From the cell containing the given text, extract its center point as [x, y] coordinate. 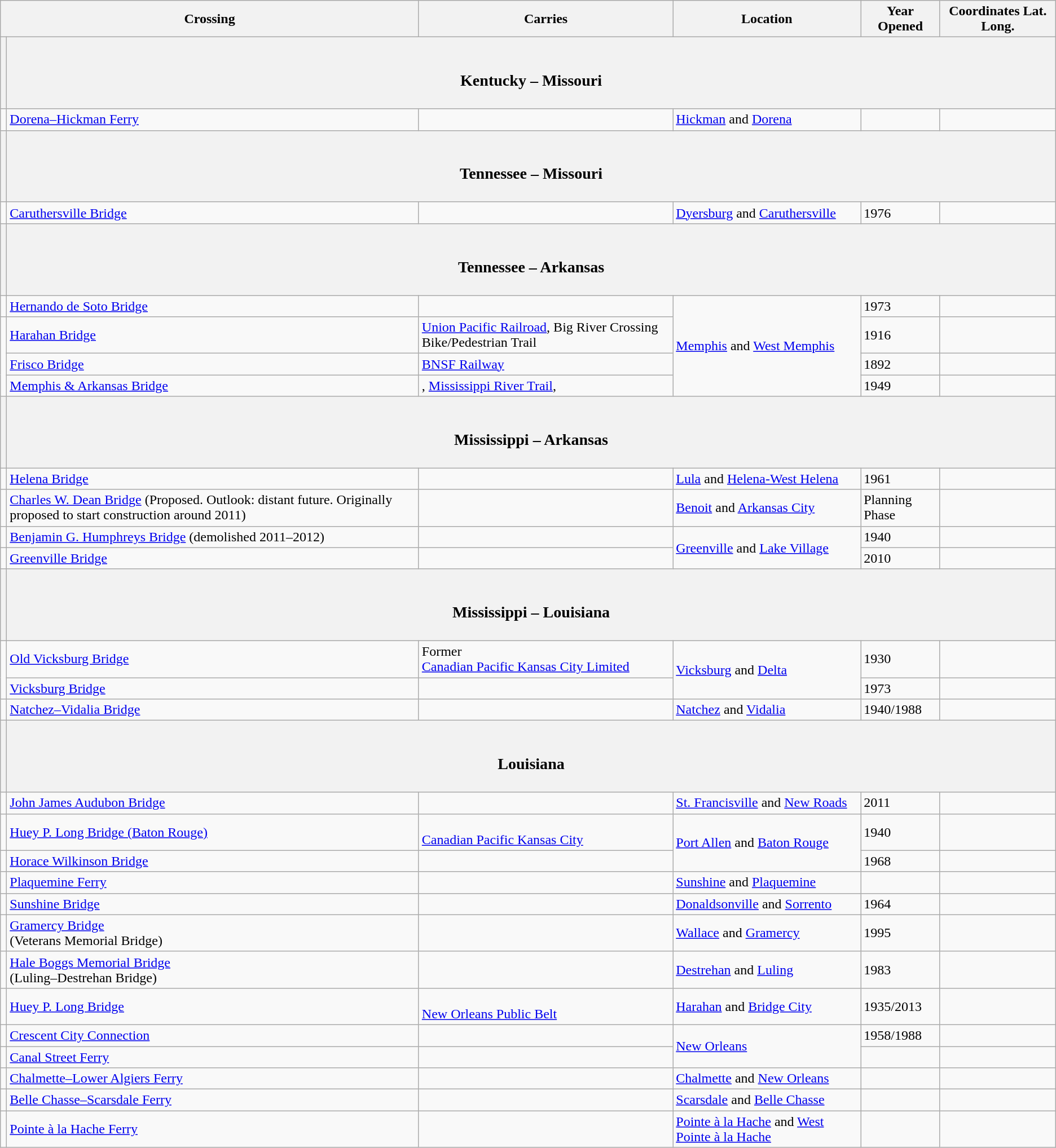
John James Audubon Bridge [213, 803]
Greenville Bridge [213, 558]
1949 [900, 386]
Charles W. Dean Bridge (Proposed. Outlook: distant future. Originally proposed to start construction around 2011) [213, 507]
New Orleans [767, 1046]
Old Vicksburg Bridge [213, 660]
Memphis and West Memphis [767, 346]
Union Pacific Railroad, Big River Crossing Bike/Pedestrian Trail [545, 335]
Harahan Bridge [213, 335]
1976 [900, 213]
Belle Chasse–Scarsdale Ferry [213, 1100]
Benoit and Arkansas City [767, 507]
Dyersburg and Caruthersville [767, 213]
Lula and Helena-West Helena [767, 479]
1995 [900, 933]
1961 [900, 479]
Canal Street Ferry [213, 1057]
1930 [900, 660]
Sunshine and Plaquemine [767, 882]
1964 [900, 904]
Tennessee – Missouri [531, 166]
Dorena–Hickman Ferry [213, 120]
Natchez–Vidalia Bridge [213, 710]
Chalmette and New Orleans [767, 1079]
Huey P. Long Bridge [213, 1006]
Coordinates Lat. Long. [997, 19]
1968 [900, 861]
2011 [900, 803]
Port Allen and Baton Rouge [767, 842]
1892 [900, 364]
Vicksburg and Delta [767, 670]
Benjamin G. Humphreys Bridge (demolished 2011–2012) [213, 537]
Sunshine Bridge [213, 904]
Year Opened [900, 19]
Huey P. Long Bridge (Baton Rouge) [213, 832]
Location [767, 19]
Gramercy Bridge(Veterans Memorial Bridge) [213, 933]
Destrehan and Luling [767, 970]
Former Canadian Pacific Kansas City Limited [545, 660]
1958/1988 [900, 1035]
Vicksburg Bridge [213, 688]
Pointe à la Hache Ferry [213, 1129]
Plaquemine Ferry [213, 882]
Planning Phase [900, 507]
, Mississippi River Trail, [545, 386]
Donaldsonville and Sorrento [767, 904]
Hernando de Soto Bridge [213, 306]
Chalmette–Lower Algiers Ferry [213, 1079]
Caruthersville Bridge [213, 213]
Pointe à la Hache and West Pointe à la Hache [767, 1129]
Tennessee – Arkansas [531, 259]
Kentucky – Missouri [531, 73]
1935/2013 [900, 1006]
New Orleans Public Belt [545, 1006]
Scarsdale and Belle Chasse [767, 1100]
Harahan and Bridge City [767, 1006]
1916 [900, 335]
Wallace and Gramercy [767, 933]
Memphis & Arkansas Bridge [213, 386]
Canadian Pacific Kansas City [545, 832]
1940/1988 [900, 710]
Mississippi – Arkansas [531, 432]
2010 [900, 558]
Frisco Bridge [213, 364]
Carries [545, 19]
Helena Bridge [213, 479]
BNSF Railway [545, 364]
Natchez and Vidalia [767, 710]
Greenville and Lake Village [767, 547]
1983 [900, 970]
Crossing [210, 19]
Hale Boggs Memorial Bridge(Luling–Destrehan Bridge) [213, 970]
Crescent City Connection [213, 1035]
Hickman and Dorena [767, 120]
Horace Wilkinson Bridge [213, 861]
Louisiana [531, 757]
St. Francisville and New Roads [767, 803]
Mississippi – Louisiana [531, 604]
